Locate the cell with the specified text and output its (x, y) center coordinate. 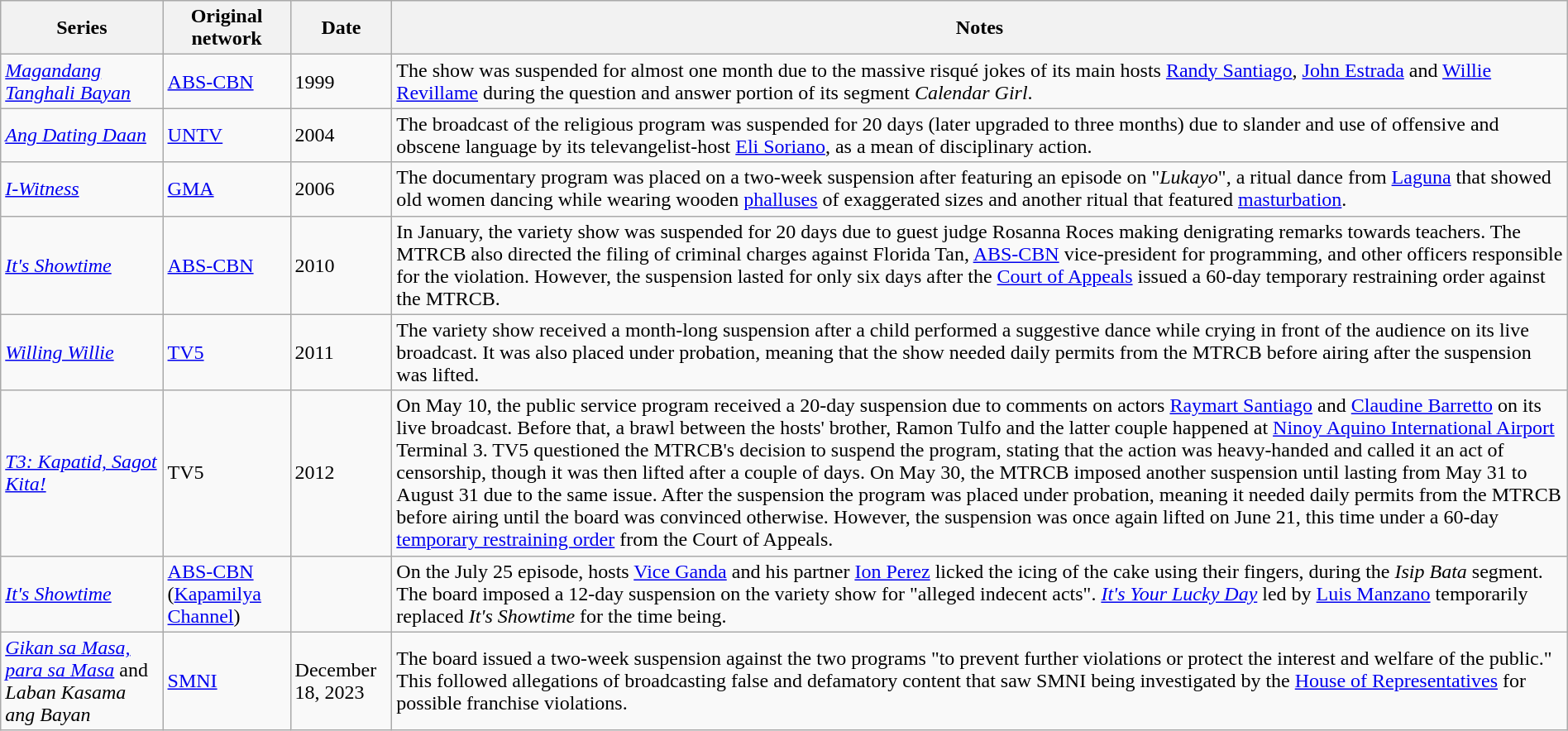
Original network (227, 28)
SMNI (227, 681)
UNTV (227, 136)
2010 (341, 265)
2012 (341, 473)
Willing Willie (82, 352)
I-Witness (82, 189)
2006 (341, 189)
ABS-CBN (Kapamilya Channel) (227, 594)
1999 (341, 81)
Series (82, 28)
December 18, 2023 (341, 681)
2011 (341, 352)
2004 (341, 136)
Notes (979, 28)
Date (341, 28)
GMA (227, 189)
T3: Kapatid, Sagot Kita! (82, 473)
Gikan sa Masa, para sa Masa and Laban Kasama ang Bayan (82, 681)
Magandang Tanghali Bayan (82, 81)
Ang Dating Daan (82, 136)
